Return (x, y) of the center of cell containing provided text 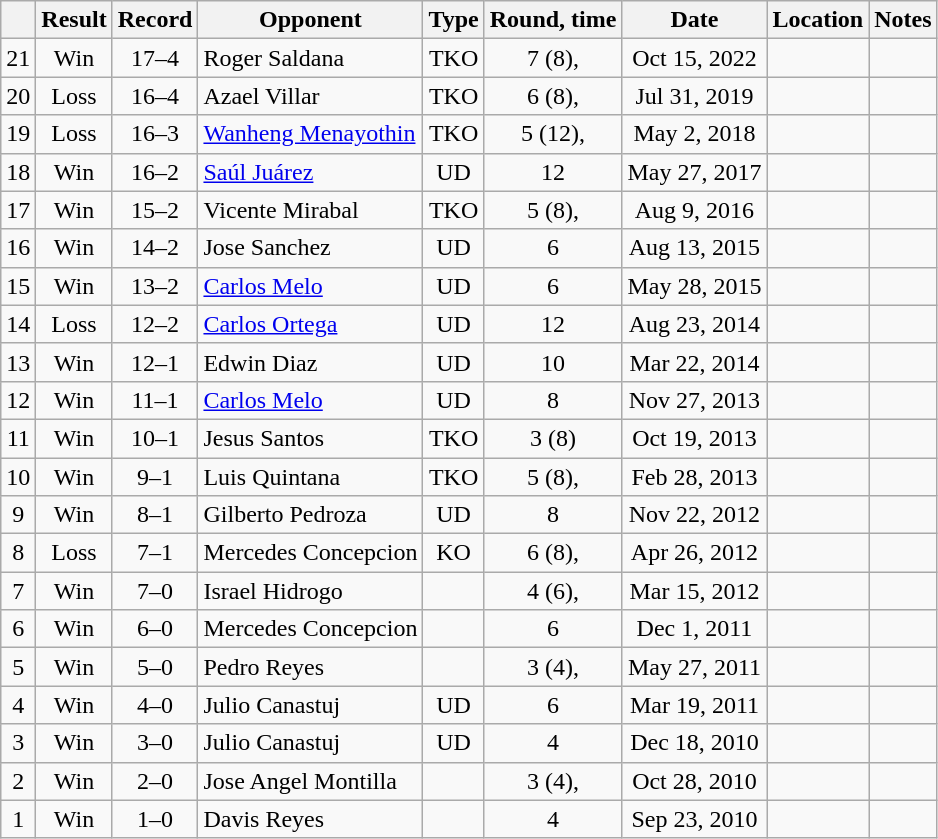
16–4 (155, 96)
Nov 22, 2012 (694, 515)
9 (18, 515)
5 (18, 667)
19 (18, 134)
Nov 27, 2013 (694, 400)
Vicente Mirabal (310, 210)
May 27, 2011 (694, 667)
Gilberto Pedroza (310, 515)
Mar 15, 2012 (694, 591)
16 (18, 248)
1 (18, 819)
16–3 (155, 134)
Davis Reyes (310, 819)
Oct 28, 2010 (694, 781)
Mar 22, 2014 (694, 362)
8–1 (155, 515)
KO (454, 553)
Jose Angel Montilla (310, 781)
Opponent (310, 20)
4 (6), (553, 591)
11 (18, 438)
Jose Sanchez (310, 248)
18 (18, 172)
1–0 (155, 819)
Notes (903, 20)
Date (694, 20)
May 27, 2017 (694, 172)
4–0 (155, 705)
Oct 15, 2022 (694, 58)
7 (8), (553, 58)
21 (18, 58)
Result (74, 20)
13–2 (155, 286)
16–2 (155, 172)
Jul 31, 2019 (694, 96)
Aug 23, 2014 (694, 324)
6–0 (155, 629)
Oct 19, 2013 (694, 438)
3 (8) (553, 438)
Carlos Ortega (310, 324)
17 (18, 210)
15 (18, 286)
20 (18, 96)
Aug 9, 2016 (694, 210)
Roger Saldana (310, 58)
5–0 (155, 667)
7 (18, 591)
14 (18, 324)
Location (818, 20)
Mar 19, 2011 (694, 705)
7–0 (155, 591)
10–1 (155, 438)
5 (12), (553, 134)
Israel Hidrogo (310, 591)
Aug 13, 2015 (694, 248)
9–1 (155, 477)
3 (18, 743)
Apr 26, 2012 (694, 553)
Edwin Diaz (310, 362)
2–0 (155, 781)
Luis Quintana (310, 477)
Feb 28, 2013 (694, 477)
15–2 (155, 210)
14–2 (155, 248)
Azael Villar (310, 96)
Sep 23, 2010 (694, 819)
2 (18, 781)
Dec 18, 2010 (694, 743)
12–1 (155, 362)
Jesus Santos (310, 438)
Round, time (553, 20)
7–1 (155, 553)
Type (454, 20)
17–4 (155, 58)
Pedro Reyes (310, 667)
May 28, 2015 (694, 286)
May 2, 2018 (694, 134)
Dec 1, 2011 (694, 629)
3–0 (155, 743)
12–2 (155, 324)
Wanheng Menayothin (310, 134)
Record (155, 20)
11–1 (155, 400)
13 (18, 362)
Saúl Juárez (310, 172)
